Locate the cell with the specified text and output its [x, y] center coordinate. 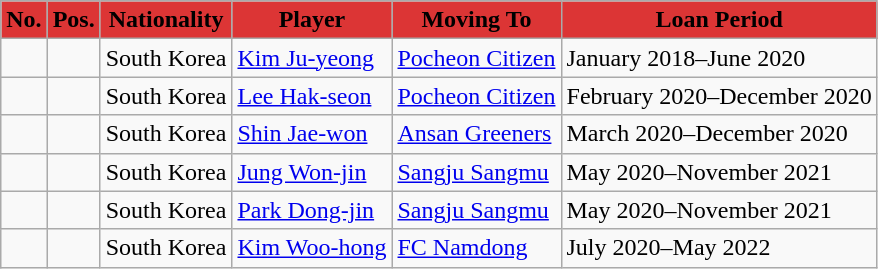
January 2018–June 2020 [719, 58]
Shin Jae-won [312, 134]
Ansan Greeners [476, 134]
Lee Hak-seon [312, 96]
Loan Period [719, 20]
Park Dong-jin [312, 210]
No. [24, 20]
FC Namdong [476, 248]
Kim Ju-yeong [312, 58]
Pos. [74, 20]
Moving To [476, 20]
Player [312, 20]
July 2020–May 2022 [719, 248]
Kim Woo-hong [312, 248]
March 2020–December 2020 [719, 134]
Jung Won-jin [312, 172]
February 2020–December 2020 [719, 96]
Nationality [166, 20]
